For the text-containing cell, return its midpoint in (x, y) coordinate format. 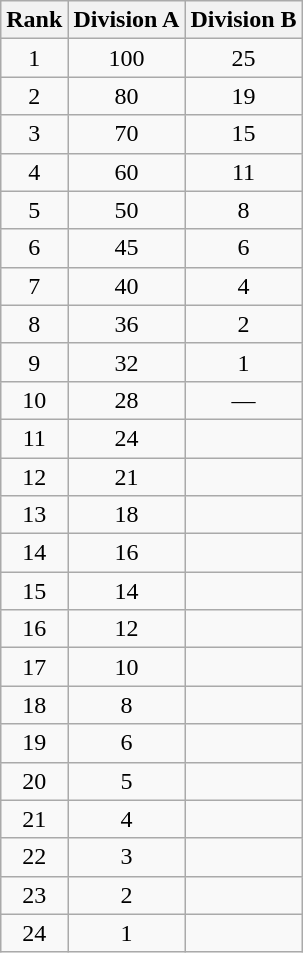
100 (126, 58)
— (244, 400)
13 (34, 515)
Rank (34, 20)
32 (126, 362)
Division A (126, 20)
25 (244, 58)
60 (126, 172)
9 (34, 362)
17 (34, 667)
36 (126, 324)
28 (126, 400)
Division B (244, 20)
7 (34, 286)
22 (34, 857)
70 (126, 134)
45 (126, 248)
40 (126, 286)
80 (126, 96)
20 (34, 781)
50 (126, 210)
23 (34, 895)
